Locate the cell with the specified text and output its (x, y) center coordinate. 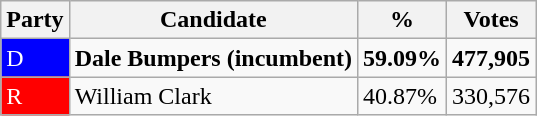
477,905 (492, 58)
59.09% (402, 58)
R (35, 96)
Dale Bumpers (incumbent) (213, 58)
% (402, 20)
D (35, 58)
40.87% (402, 96)
330,576 (492, 96)
Candidate (213, 20)
Party (35, 20)
Votes (492, 20)
William Clark (213, 96)
